From the cell containing the given text, extract its center point as [X, Y] coordinate. 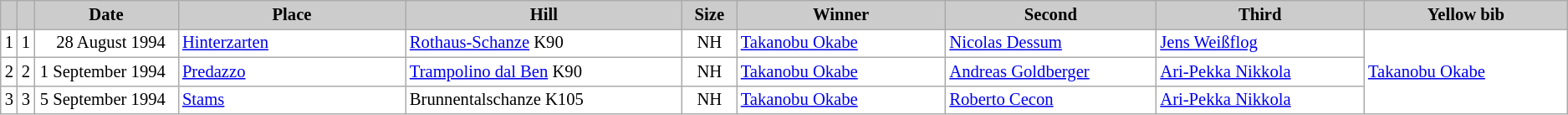
Second [1050, 14]
Jens Weißflog [1259, 43]
Date [106, 14]
Hinterzarten [292, 43]
5 September 1994 [106, 100]
Yellow bib [1466, 14]
1 September 1994 [106, 71]
Size [709, 14]
Winner [841, 14]
Brunnentalschanze K105 [544, 100]
28 August 1994 [106, 43]
Place [292, 14]
Trampolino dal Ben K90 [544, 71]
Nicolas Dessum [1050, 43]
Stams [292, 100]
Roberto Cecon [1050, 100]
Rothaus-Schanze K90 [544, 43]
Predazzo [292, 71]
Third [1259, 14]
Hill [544, 14]
Andreas Goldberger [1050, 71]
